Find where the given text appears and provide that cell's center as [x, y] coordinate. 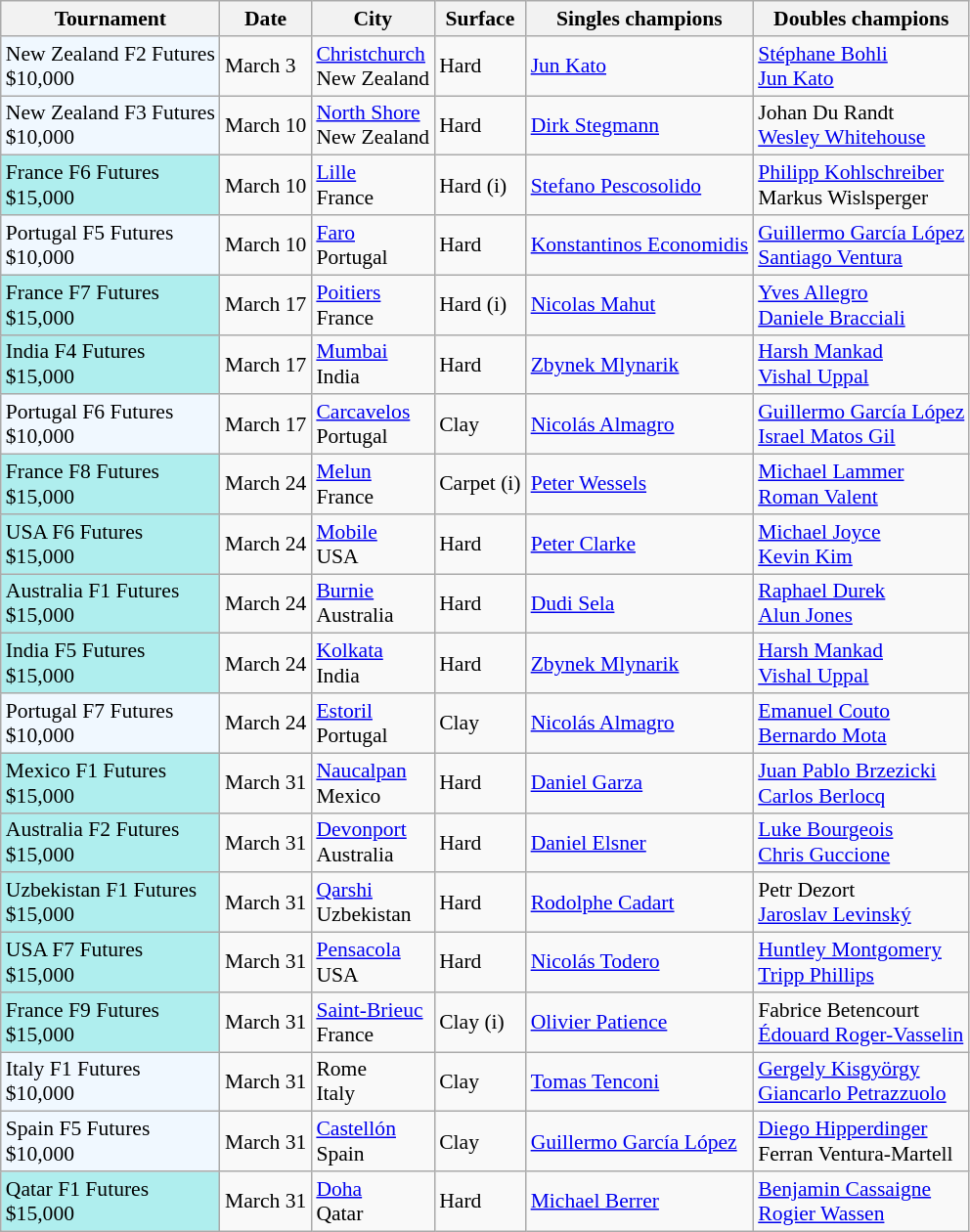
Singles champions [639, 19]
PoitiersFrance [373, 305]
Guillermo García López Israel Matos Gil [860, 424]
Australia F1 Futures$15,000 [110, 604]
Tomas Tenconi [639, 1081]
Diego Hipperdinger Ferran Ventura-Martell [860, 1142]
France F7 Futures$15,000 [110, 305]
Portugal F5 Futures$10,000 [110, 244]
Doubles champions [860, 19]
MumbaiIndia [373, 364]
Guillermo García López Santiago Ventura [860, 244]
France F9 Futures$15,000 [110, 1023]
Petr Dezort Jaroslav Levinský [860, 903]
Nicolás Todero [639, 962]
USA F6 Futures$15,000 [110, 544]
India F5 Futures$15,000 [110, 663]
Mexico F1 Futures$15,000 [110, 782]
Rodolphe Cadart [639, 903]
Michael Lammer Roman Valent [860, 485]
Carpet (i) [479, 485]
Michael Joyce Kevin Kim [860, 544]
Yves Allegro Daniele Bracciali [860, 305]
Michael Berrer [639, 1201]
EstorilPortugal [373, 724]
New Zealand F3 Futures$10,000 [110, 125]
Gergely Kisgyörgy Giancarlo Petrazzuolo [860, 1081]
Philipp Kohlschreiber Markus Wislsperger [860, 186]
ChristchurchNew Zealand [373, 66]
Italy F1 Futures$10,000 [110, 1081]
Stéphane Bohli Jun Kato [860, 66]
Portugal F6 Futures$10,000 [110, 424]
Emanuel Couto Bernardo Mota [860, 724]
QarshiUzbekistan [373, 903]
Benjamin Cassaigne Rogier Wassen [860, 1201]
March 3 [266, 66]
Johan Du Randt Wesley Whitehouse [860, 125]
Saint-BrieucFrance [373, 1023]
MelunFrance [373, 485]
Jun Kato [639, 66]
Luke Bourgeois Chris Guccione [860, 843]
USA F7 Futures$15,000 [110, 962]
CarcavelosPortugal [373, 424]
PensacolaUSA [373, 962]
Qatar F1 Futures$15,000 [110, 1201]
Uzbekistan F1 Futures$15,000 [110, 903]
Olivier Patience [639, 1023]
India F4 Futures$15,000 [110, 364]
City [373, 19]
Portugal F7 Futures$10,000 [110, 724]
Daniel Garza [639, 782]
NaucalpanMexico [373, 782]
Australia F2 Futures$15,000 [110, 843]
Peter Clarke [639, 544]
DevonportAustralia [373, 843]
RomeItaly [373, 1081]
France F6 Futures$15,000 [110, 186]
Peter Wessels [639, 485]
Tournament [110, 19]
Nicolas Mahut [639, 305]
DohaQatar [373, 1201]
FaroPortugal [373, 244]
Spain F5 Futures$10,000 [110, 1142]
France F8 Futures$15,000 [110, 485]
Dudi Sela [639, 604]
Daniel Elsner [639, 843]
BurnieAustralia [373, 604]
Huntley Montgomery Tripp Phillips [860, 962]
MobileUSA [373, 544]
New Zealand F2 Futures$10,000 [110, 66]
Juan Pablo Brzezicki Carlos Berlocq [860, 782]
LilleFrance [373, 186]
Raphael Durek Alun Jones [860, 604]
Fabrice Betencourt Édouard Roger-Vasselin [860, 1023]
Surface [479, 19]
Dirk Stegmann [639, 125]
KolkataIndia [373, 663]
CastellónSpain [373, 1142]
North ShoreNew Zealand [373, 125]
Clay (i) [479, 1023]
Guillermo García López [639, 1142]
Date [266, 19]
Konstantinos Economidis [639, 244]
Stefano Pescosolido [639, 186]
